From the cell containing the given text, extract its center point as (x, y) coordinate. 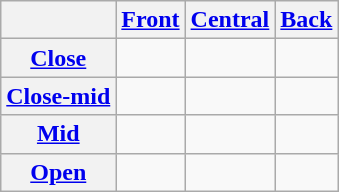
Back (306, 20)
Close-mid (58, 96)
Mid (58, 134)
Front (150, 20)
Open (58, 172)
Close (58, 58)
Central (230, 20)
